Search for the cell housing the specified text and yield its [X, Y] center coordinate. 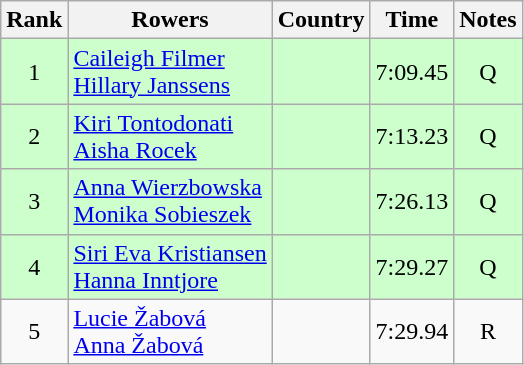
Anna WierzbowskaMonika Sobieszek [170, 202]
Notes [488, 20]
7:13.23 [412, 136]
4 [34, 266]
3 [34, 202]
Caileigh FilmerHillary Janssens [170, 72]
R [488, 332]
Time [412, 20]
Rowers [170, 20]
Lucie ŽabováAnna Žabová [170, 332]
7:26.13 [412, 202]
Rank [34, 20]
Country [321, 20]
7:29.94 [412, 332]
Kiri TontodonatiAisha Rocek [170, 136]
1 [34, 72]
7:09.45 [412, 72]
7:29.27 [412, 266]
5 [34, 332]
2 [34, 136]
Siri Eva KristiansenHanna Inntjore [170, 266]
